Search for the cell housing the specified text and yield its (X, Y) center coordinate. 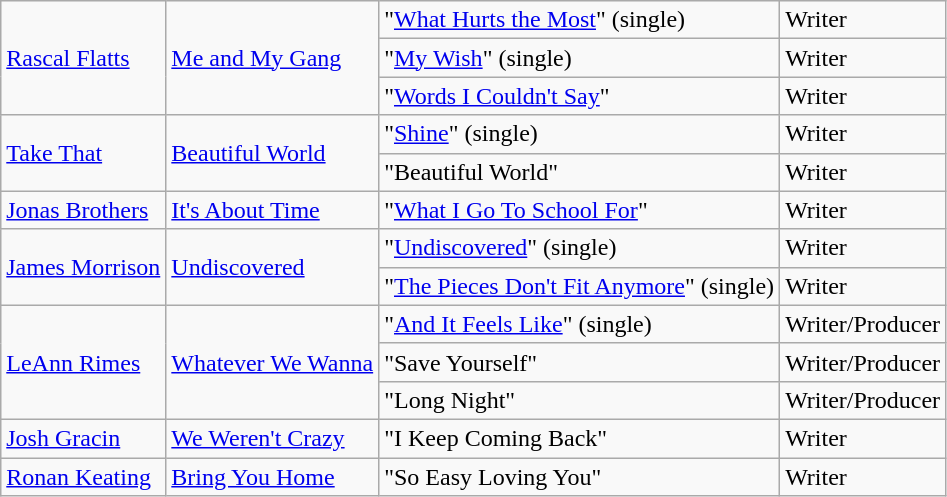
"Words I Couldn't Say" (580, 96)
"Beautiful World" (580, 172)
Beautiful World (272, 153)
Jonas Brothers (84, 210)
"Undiscovered" (single) (580, 248)
Take That (84, 153)
"Save Yourself" (580, 362)
It's About Time (272, 210)
We Weren't Crazy (272, 438)
"What I Go To School For" (580, 210)
"Shine" (single) (580, 134)
"My Wish" (single) (580, 58)
"So Easy Loving You" (580, 477)
Whatever We Wanna (272, 362)
Rascal Flatts (84, 58)
Josh Gracin (84, 438)
"I Keep Coming Back" (580, 438)
"What Hurts the Most" (single) (580, 20)
Undiscovered (272, 267)
Bring You Home (272, 477)
"The Pieces Don't Fit Anymore" (single) (580, 286)
Ronan Keating (84, 477)
Me and My Gang (272, 58)
"Long Night" (580, 400)
James Morrison (84, 267)
LeAnn Rimes (84, 362)
"And It Feels Like" (single) (580, 324)
